Scan for the cell matching the given text and deliver its (X, Y) coordinate at center. 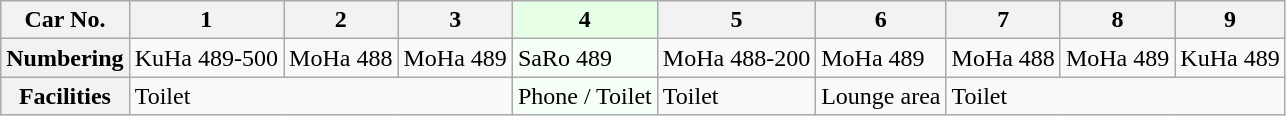
1 (206, 20)
9 (1230, 20)
3 (455, 20)
7 (1003, 20)
KuHa 489-500 (206, 58)
5 (736, 20)
SaRo 489 (584, 58)
Facilities (65, 96)
Phone / Toilet (584, 96)
6 (881, 20)
Lounge area (881, 96)
4 (584, 20)
8 (1117, 20)
2 (341, 20)
Car No. (65, 20)
MoHa 488-200 (736, 58)
Numbering (65, 58)
KuHa 489 (1230, 58)
